Locate the cell with the specified text and output its [X, Y] center coordinate. 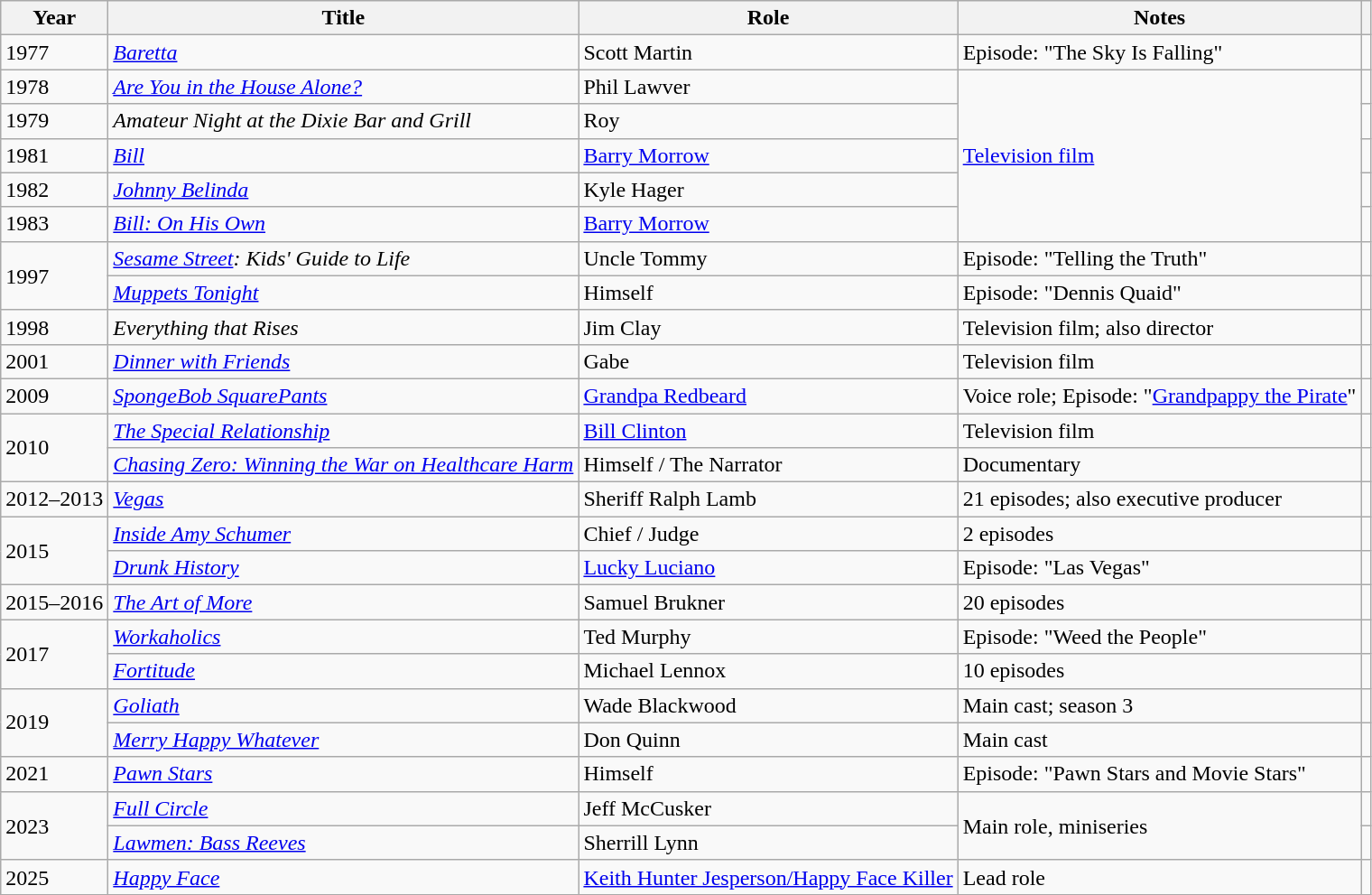
2015 [54, 551]
Main cast [1159, 740]
Bill Clinton [768, 431]
1998 [54, 327]
2023 [54, 825]
Episode: "Dennis Quaid" [1159, 293]
Drunk History [343, 568]
Merry Happy Whatever [343, 740]
Episode: "Telling the Truth" [1159, 258]
2001 [54, 361]
2 episodes [1159, 534]
21 episodes; also executive producer [1159, 499]
Pawn Stars [343, 774]
Jeff McCusker [768, 808]
2015–2016 [54, 602]
Sesame Street: Kids' Guide to Life [343, 258]
Johnny Belinda [343, 190]
Notes [1159, 18]
Role [768, 18]
Voice role; Episode: "Grandpappy the Pirate" [1159, 396]
The Special Relationship [343, 431]
Goliath [343, 705]
Dinner with Friends [343, 361]
Michael Lennox [768, 671]
Uncle Tommy [768, 258]
1979 [54, 121]
Kyle Hager [768, 190]
Documentary [1159, 465]
Samuel Brukner [768, 602]
1997 [54, 275]
10 episodes [1159, 671]
Full Circle [343, 808]
Year [54, 18]
20 episodes [1159, 602]
Main role, miniseries [1159, 825]
Don Quinn [768, 740]
2025 [54, 877]
Chief / Judge [768, 534]
Episode: "Pawn Stars and Movie Stars" [1159, 774]
Sheriff Ralph Lamb [768, 499]
1977 [54, 52]
Gabe [768, 361]
Main cast; season 3 [1159, 705]
Happy Face [343, 877]
Jim Clay [768, 327]
Roy [768, 121]
Television film; also director [1159, 327]
2012–2013 [54, 499]
Title [343, 18]
Phil Lawver [768, 87]
Inside Amy Schumer [343, 534]
Vegas [343, 499]
1981 [54, 155]
Wade Blackwood [768, 705]
2021 [54, 774]
Are You in the House Alone? [343, 87]
Lucky Luciano [768, 568]
Himself / The Narrator [768, 465]
Amateur Night at the Dixie Bar and Grill [343, 121]
Everything that Rises [343, 327]
Muppets Tonight [343, 293]
2009 [54, 396]
Episode: "The Sky Is Falling" [1159, 52]
Workaholics [343, 637]
Chasing Zero: Winning the War on Healthcare Harm [343, 465]
Episode: "Weed the People" [1159, 637]
Fortitude [343, 671]
SpongeBob SquarePants [343, 396]
Baretta [343, 52]
Scott Martin [768, 52]
Ted Murphy [768, 637]
1983 [54, 224]
Lawmen: Bass Reeves [343, 843]
Lead role [1159, 877]
1982 [54, 190]
Sherrill Lynn [768, 843]
Bill: On His Own [343, 224]
Grandpa Redbeard [768, 396]
Episode: "Las Vegas" [1159, 568]
Keith Hunter Jesperson/Happy Face Killer [768, 877]
1978 [54, 87]
2019 [54, 723]
The Art of More [343, 602]
Bill [343, 155]
2017 [54, 654]
2010 [54, 448]
